Return [x, y] of the center of cell containing provided text 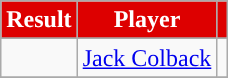
Result [39, 20]
Jack Colback [147, 58]
Player [147, 20]
